Output the [X, Y] coordinate of the center of the cell containing the given text.  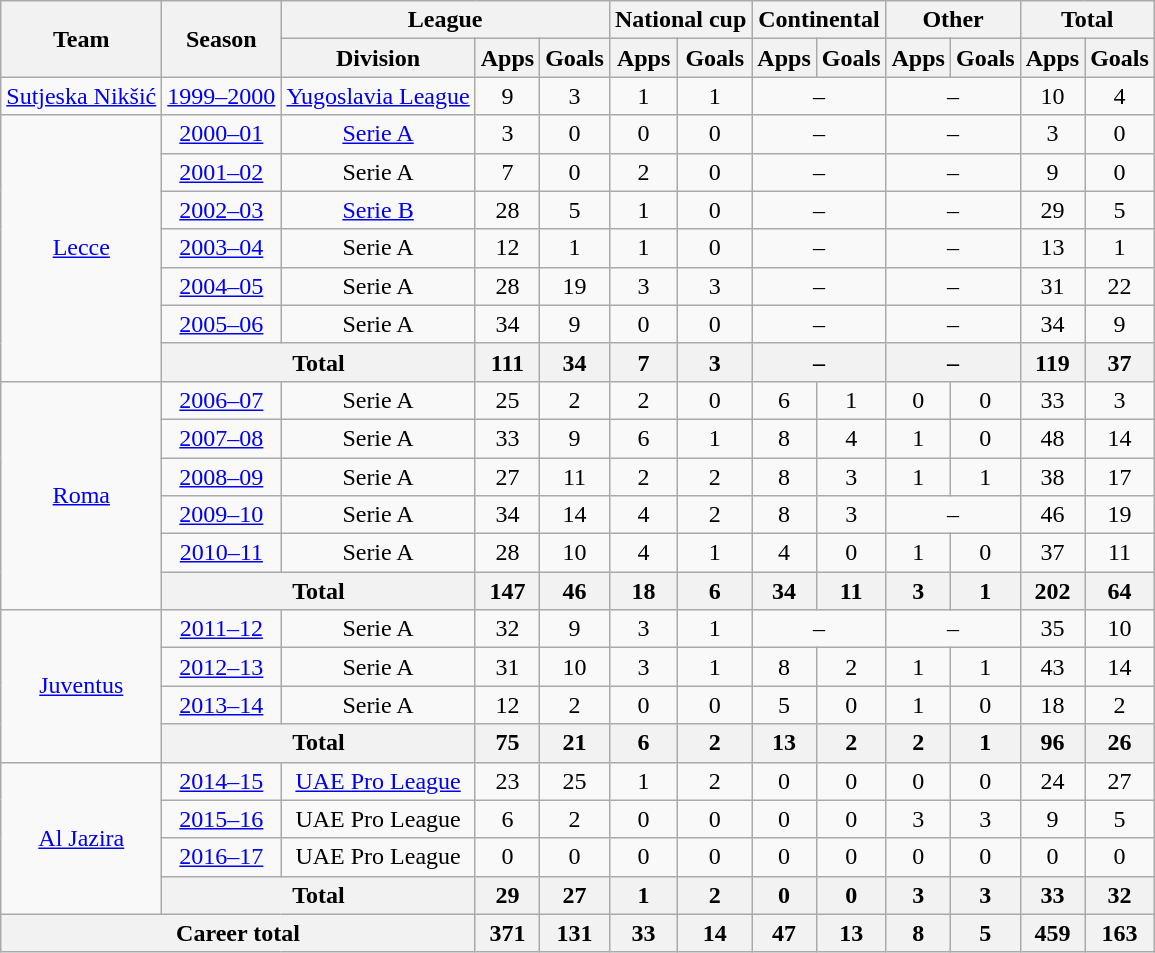
Sutjeska Nikšić [82, 96]
Other [953, 20]
2001–02 [222, 172]
75 [507, 743]
47 [784, 933]
371 [507, 933]
2010–11 [222, 553]
Career total [238, 933]
2011–12 [222, 629]
35 [1052, 629]
Division [378, 58]
21 [575, 743]
Serie B [378, 210]
2014–15 [222, 781]
43 [1052, 667]
131 [575, 933]
17 [1120, 477]
2005–06 [222, 324]
League [446, 20]
2015–16 [222, 819]
2016–17 [222, 857]
111 [507, 362]
Al Jazira [82, 838]
459 [1052, 933]
National cup [680, 20]
2002–03 [222, 210]
2013–14 [222, 705]
22 [1120, 286]
202 [1052, 591]
147 [507, 591]
1999–2000 [222, 96]
Roma [82, 495]
2008–09 [222, 477]
Juventus [82, 686]
2006–07 [222, 400]
2000–01 [222, 134]
Season [222, 39]
64 [1120, 591]
24 [1052, 781]
38 [1052, 477]
23 [507, 781]
26 [1120, 743]
2009–10 [222, 515]
Continental [819, 20]
Lecce [82, 248]
2007–08 [222, 438]
119 [1052, 362]
Yugoslavia League [378, 96]
2012–13 [222, 667]
2004–05 [222, 286]
96 [1052, 743]
2003–04 [222, 248]
Team [82, 39]
163 [1120, 933]
48 [1052, 438]
